Search for the cell housing the specified text and yield its [X, Y] center coordinate. 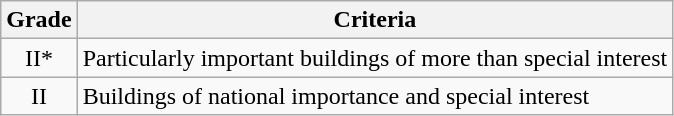
Grade [39, 20]
Buildings of national importance and special interest [375, 96]
II* [39, 58]
II [39, 96]
Criteria [375, 20]
Particularly important buildings of more than special interest [375, 58]
